Detect which cell encompasses the target text, then output its (X, Y) center coordinate. 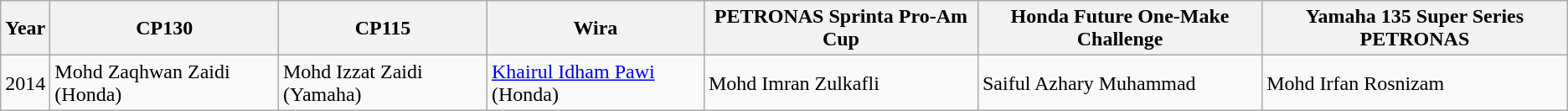
Mohd Imran Zulkafli (841, 82)
CP115 (382, 29)
Honda Future One-Make Challenge (1119, 29)
Mohd Zaqhwan Zaidi (Honda) (164, 82)
Khairul Idham Pawi (Honda) (595, 82)
Yamaha 135 Super Series PETRONAS (1416, 29)
Year (25, 29)
Saiful Azhary Muhammad (1119, 82)
2014 (25, 82)
Mohd Izzat Zaidi (Yamaha) (382, 82)
Mohd Irfan Rosnizam (1416, 82)
Wira (595, 29)
PETRONAS Sprinta Pro-Am Cup (841, 29)
CP130 (164, 29)
